Extract the (X, Y) coordinate from the center of the cell holding the provided text.  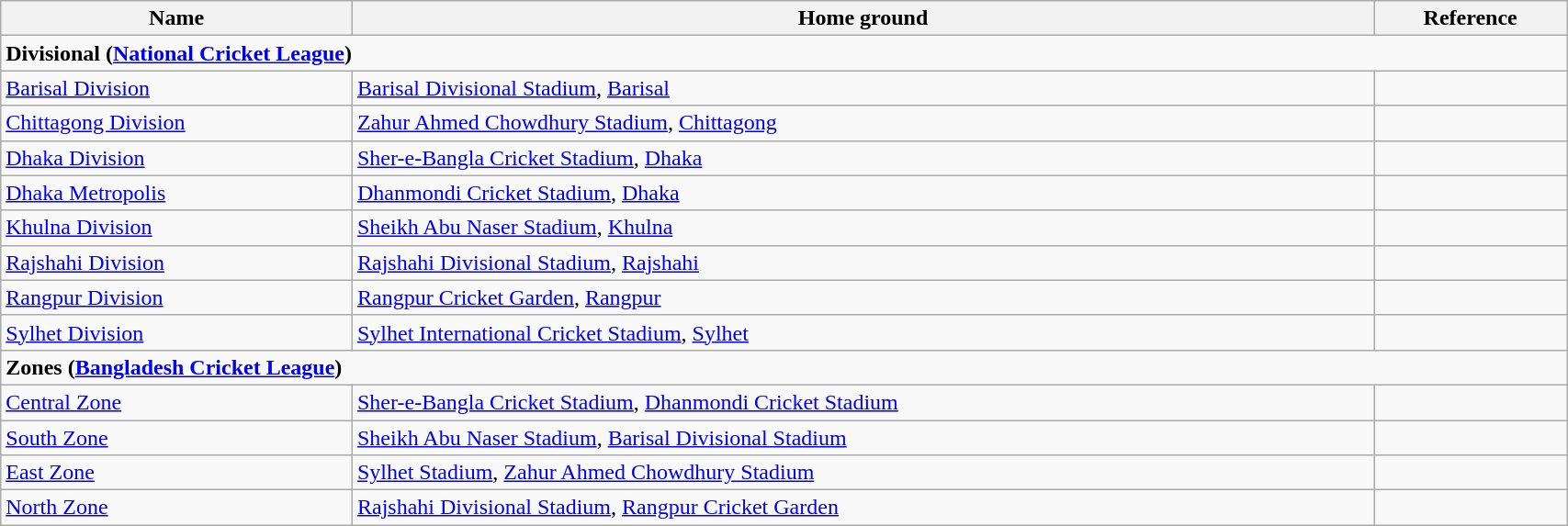
Sylhet Stadium, Zahur Ahmed Chowdhury Stadium (863, 473)
Sher-e-Bangla Cricket Stadium, Dhaka (863, 158)
Rajshahi Division (176, 263)
Chittagong Division (176, 123)
Home ground (863, 18)
Rajshahi Divisional Stadium, Rajshahi (863, 263)
South Zone (176, 438)
North Zone (176, 508)
Barisal Divisional Stadium, Barisal (863, 88)
Rangpur Division (176, 297)
Central Zone (176, 402)
Sylhet Division (176, 332)
Dhaka Metropolis (176, 193)
East Zone (176, 473)
Dhaka Division (176, 158)
Rangpur Cricket Garden, Rangpur (863, 297)
Sheikh Abu Naser Stadium, Khulna (863, 228)
Name (176, 18)
Sylhet International Cricket Stadium, Sylhet (863, 332)
Dhanmondi Cricket Stadium, Dhaka (863, 193)
Sheikh Abu Naser Stadium, Barisal Divisional Stadium (863, 438)
Rajshahi Divisional Stadium, Rangpur Cricket Garden (863, 508)
Zahur Ahmed Chowdhury Stadium, Chittagong (863, 123)
Divisional (National Cricket League) (784, 53)
Khulna Division (176, 228)
Barisal Division (176, 88)
Zones (Bangladesh Cricket League) (784, 367)
Sher-e-Bangla Cricket Stadium, Dhanmondi Cricket Stadium (863, 402)
Reference (1471, 18)
